Capture the cell that displays the provided text and extract its (x, y) central coordinate. 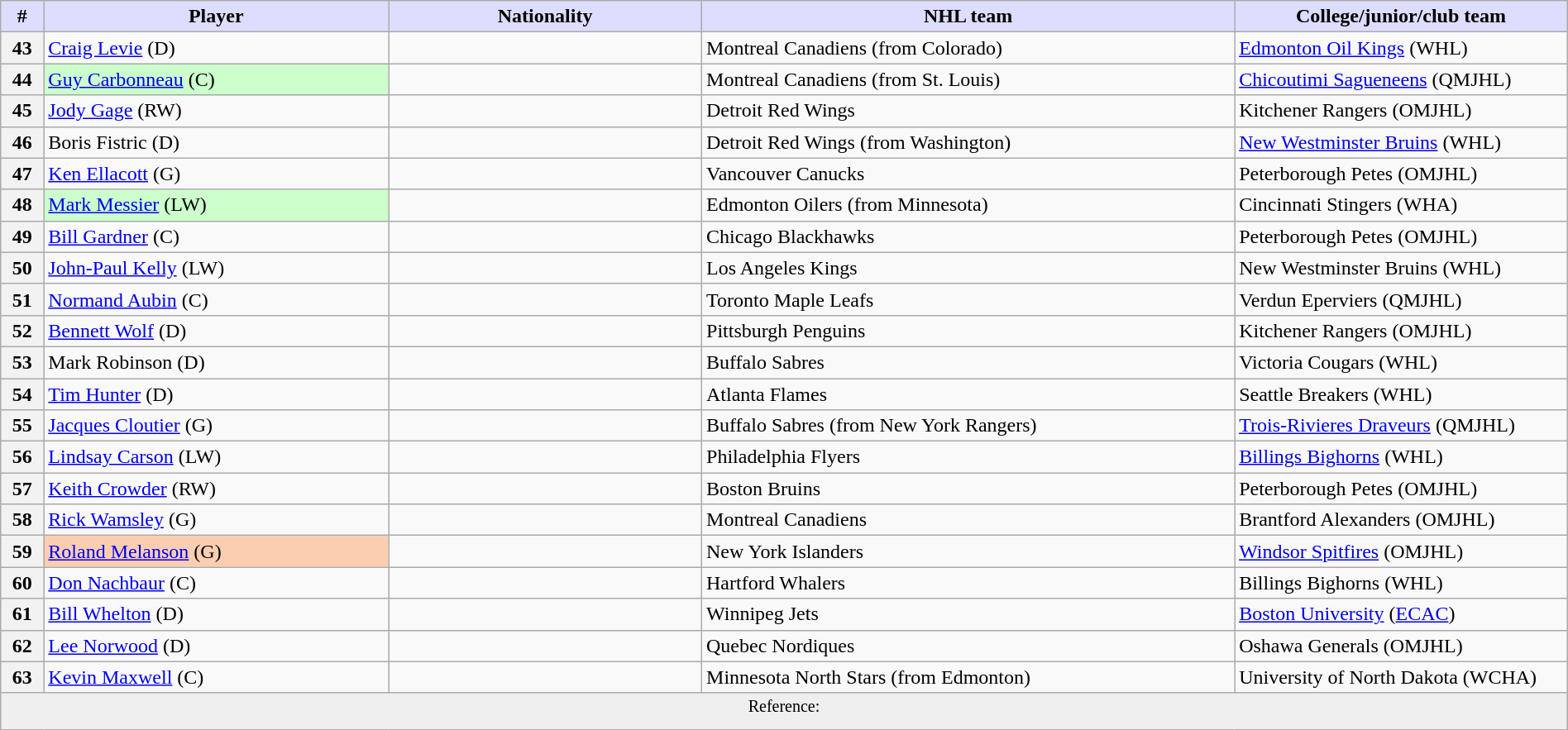
Bill Gardner (C) (217, 236)
43 (22, 48)
Winnipeg Jets (968, 614)
Montreal Canadiens (from Colorado) (968, 48)
51 (22, 299)
Windsor Spitfires (OMJHL) (1401, 551)
Kevin Maxwell (C) (217, 677)
Trois-Rivieres Draveurs (QMJHL) (1401, 426)
Seattle Breakers (WHL) (1401, 394)
Quebec Nordiques (968, 646)
58 (22, 520)
Don Nachbaur (C) (217, 583)
Victoria Cougars (WHL) (1401, 362)
Mark Messier (LW) (217, 205)
Tim Hunter (D) (217, 394)
Philadelphia Flyers (968, 457)
Toronto Maple Leafs (968, 299)
61 (22, 614)
60 (22, 583)
Boston Bruins (968, 489)
Keith Crowder (RW) (217, 489)
52 (22, 331)
57 (22, 489)
Jacques Cloutier (G) (217, 426)
Ken Ellacott (G) (217, 174)
Mark Robinson (D) (217, 362)
Jody Gage (RW) (217, 111)
Vancouver Canucks (968, 174)
48 (22, 205)
Reference: (784, 711)
Guy Carbonneau (C) (217, 79)
Oshawa Generals (OMJHL) (1401, 646)
Hartford Whalers (968, 583)
Chicoutimi Sagueneens (QMJHL) (1401, 79)
Montreal Canadiens (968, 520)
Lee Norwood (D) (217, 646)
Bill Whelton (D) (217, 614)
Chicago Blackhawks (968, 236)
John-Paul Kelly (LW) (217, 268)
Nationality (546, 17)
Brantford Alexanders (OMJHL) (1401, 520)
Lindsay Carson (LW) (217, 457)
Roland Melanson (G) (217, 551)
46 (22, 142)
53 (22, 362)
44 (22, 79)
56 (22, 457)
Montreal Canadiens (from St. Louis) (968, 79)
Detroit Red Wings (968, 111)
Minnesota North Stars (from Edmonton) (968, 677)
Boris Fistric (D) (217, 142)
Normand Aubin (C) (217, 299)
45 (22, 111)
54 (22, 394)
63 (22, 677)
NHL team (968, 17)
Buffalo Sabres (968, 362)
Detroit Red Wings (from Washington) (968, 142)
Craig Levie (D) (217, 48)
Pittsburgh Penguins (968, 331)
Player (217, 17)
Boston University (ECAC) (1401, 614)
Verdun Eperviers (QMJHL) (1401, 299)
Edmonton Oil Kings (WHL) (1401, 48)
62 (22, 646)
New York Islanders (968, 551)
# (22, 17)
59 (22, 551)
49 (22, 236)
Edmonton Oilers (from Minnesota) (968, 205)
Buffalo Sabres (from New York Rangers) (968, 426)
Los Angeles Kings (968, 268)
University of North Dakota (WCHA) (1401, 677)
55 (22, 426)
Rick Wamsley (G) (217, 520)
50 (22, 268)
Atlanta Flames (968, 394)
College/junior/club team (1401, 17)
Bennett Wolf (D) (217, 331)
47 (22, 174)
Cincinnati Stingers (WHA) (1401, 205)
